Identify which cell holds the provided text, then report its [x, y] central coordinate. 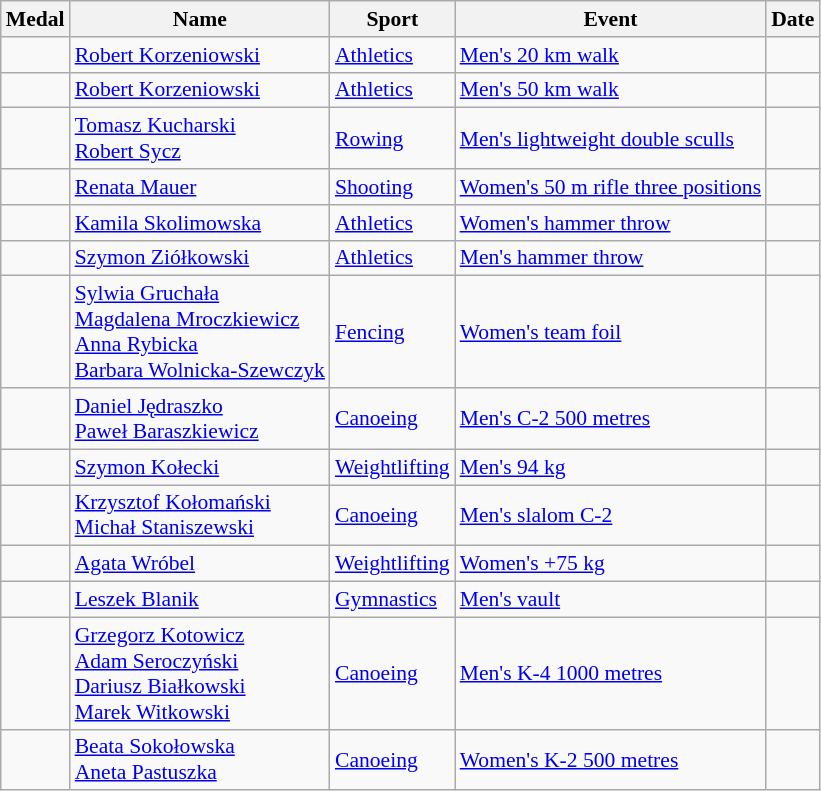
Renata Mauer [200, 187]
Event [610, 19]
Gymnastics [392, 600]
Date [792, 19]
Krzysztof Kołomański Michał Staniszewski [200, 516]
Daniel Jędraszko Paweł Baraszkiewicz [200, 418]
Grzegorz Kotowicz Adam Seroczyński Dariusz Białkowski Marek Witkowski [200, 673]
Women's K-2 500 metres [610, 760]
Kamila Skolimowska [200, 223]
Tomasz Kucharski Robert Sycz [200, 138]
Name [200, 19]
Men's K-4 1000 metres [610, 673]
Fencing [392, 332]
Men's vault [610, 600]
Sylwia Gruchała Magdalena Mroczkiewicz Anna Rybicka Barbara Wolnicka-Szewczyk [200, 332]
Medal [36, 19]
Leszek Blanik [200, 600]
Men's 20 km walk [610, 55]
Men's 94 kg [610, 467]
Women's hammer throw [610, 223]
Women's team foil [610, 332]
Agata Wróbel [200, 564]
Shooting [392, 187]
Women's +75 kg [610, 564]
Men's slalom C-2 [610, 516]
Szymon Ziółkowski [200, 258]
Men's hammer throw [610, 258]
Rowing [392, 138]
Women's 50 m rifle three positions [610, 187]
Szymon Kołecki [200, 467]
Beata Sokołowska Aneta Pastuszka [200, 760]
Sport [392, 19]
Men's C-2 500 metres [610, 418]
Men's 50 km walk [610, 90]
Men's lightweight double sculls [610, 138]
